Capture the cell that displays the provided text and extract its (x, y) central coordinate. 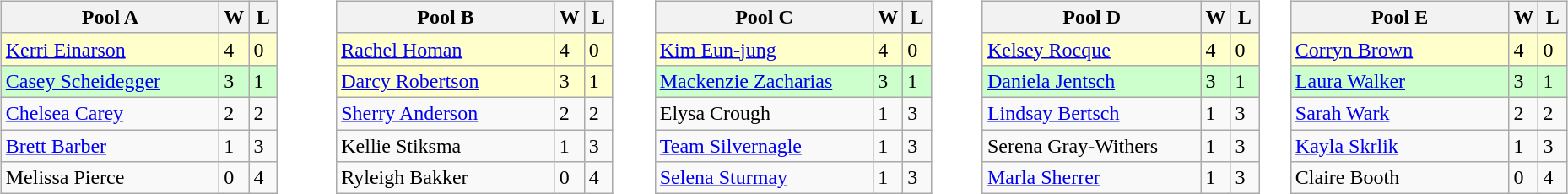
Chelsea Carey (110, 113)
Pool C (765, 17)
Pool B (446, 17)
Elysa Crough (765, 113)
Mackenzie Zacharias (765, 81)
Darcy Robertson (446, 81)
Daniela Jentsch (1092, 81)
Corryn Brown (1399, 49)
Serena Gray-Withers (1092, 146)
Sarah Wark (1399, 113)
Kayla Skrlik (1399, 146)
Selena Sturmay (765, 178)
Kelsey Rocque (1092, 49)
Laura Walker (1399, 81)
Marla Sherrer (1092, 178)
Kim Eun-jung (765, 49)
Kellie Stiksma (446, 146)
Casey Scheidegger (110, 81)
Pool A (110, 17)
Brett Barber (110, 146)
Rachel Homan (446, 49)
Kerri Einarson (110, 49)
Ryleigh Bakker (446, 178)
Team Silvernagle (765, 146)
Pool D (1092, 17)
Sherry Anderson (446, 113)
Pool E (1399, 17)
Melissa Pierce (110, 178)
Claire Booth (1399, 178)
Lindsay Bertsch (1092, 113)
